Return [X, Y] of the center of cell containing provided text 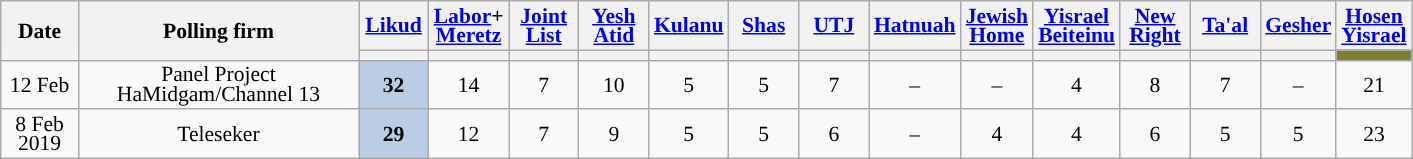
Labor+Meretz [469, 26]
Ta'al [1225, 26]
12 [469, 134]
8 Feb 2019 [40, 134]
Polling firm [218, 30]
HosenYisrael [1374, 26]
Hatnuah [915, 26]
12 Feb [40, 84]
Gesher [1298, 26]
Panel Project HaMidgam/Channel 13 [218, 84]
29 [393, 134]
9 [614, 134]
UTJ [834, 26]
JewishHome [997, 26]
Teleseker [218, 134]
YisraelBeiteinu [1076, 26]
JointList [544, 26]
Likud [393, 26]
NewRight [1155, 26]
14 [469, 84]
Date [40, 30]
23 [1374, 134]
21 [1374, 84]
10 [614, 84]
Kulanu [689, 26]
8 [1155, 84]
YeshAtid [614, 26]
Shas [764, 26]
32 [393, 84]
